From the cell containing the given text, extract its center point as [X, Y] coordinate. 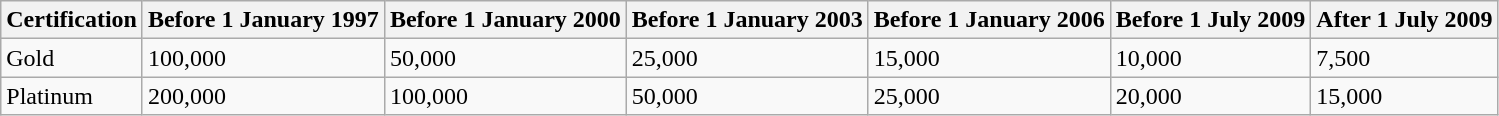
20,000 [1210, 96]
Before 1 July 2009 [1210, 20]
Before 1 January 2006 [989, 20]
Platinum [72, 96]
10,000 [1210, 58]
Before 1 January 2000 [505, 20]
After 1 July 2009 [1404, 20]
7,500 [1404, 58]
Certification [72, 20]
Before 1 January 1997 [263, 20]
200,000 [263, 96]
Before 1 January 2003 [747, 20]
Gold [72, 58]
